Identify which cell holds the provided text, then report its (x, y) central coordinate. 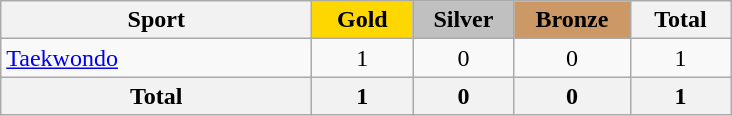
Taekwondo (156, 58)
Bronze (572, 20)
Sport (156, 20)
Silver (464, 20)
Gold (362, 20)
